Output the [x, y] coordinate of the center of the cell containing the given text.  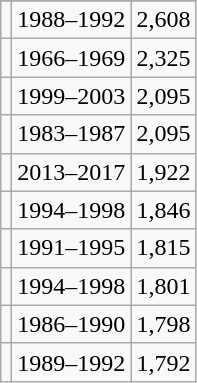
1,846 [164, 210]
1,792 [164, 362]
1,922 [164, 172]
2013–2017 [72, 172]
1,798 [164, 324]
1966–1969 [72, 58]
1983–1987 [72, 134]
1,801 [164, 286]
1999–2003 [72, 96]
1988–1992 [72, 20]
1989–1992 [72, 362]
1991–1995 [72, 248]
1986–1990 [72, 324]
2,325 [164, 58]
1,815 [164, 248]
2,608 [164, 20]
